From the cell containing the given text, extract its center point as (x, y) coordinate. 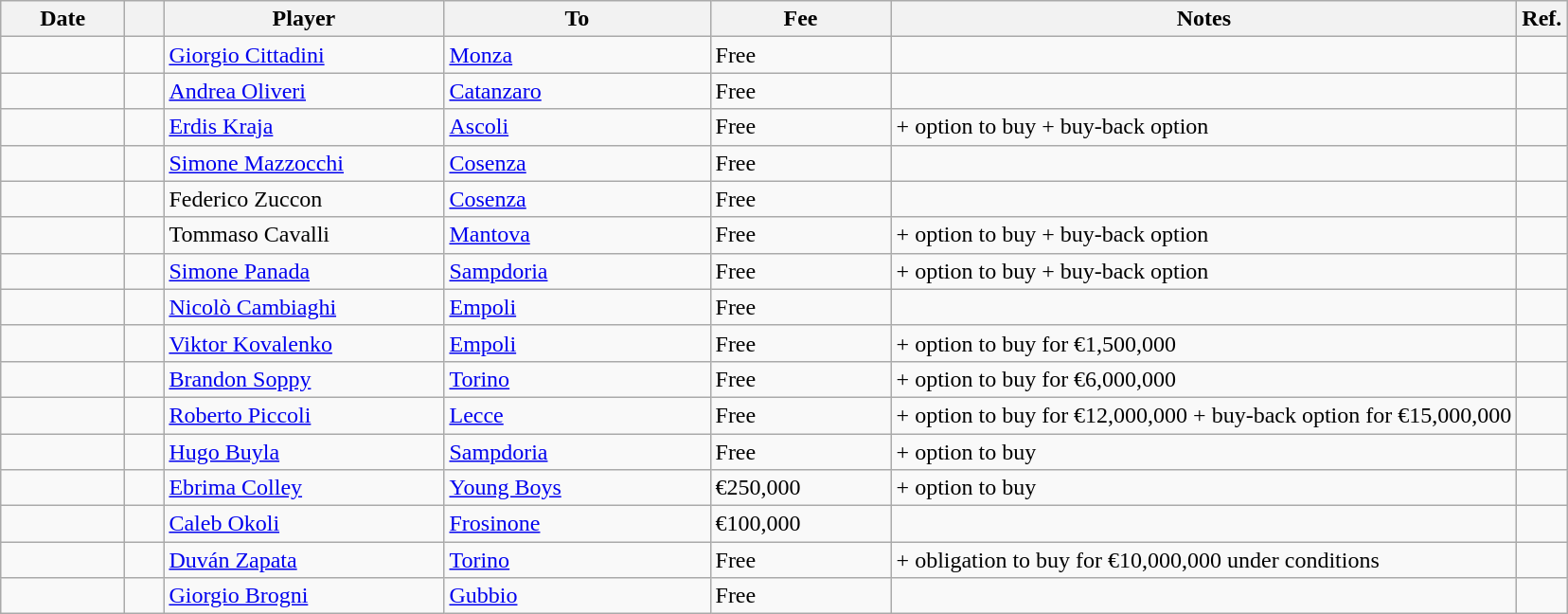
Simone Panada (304, 271)
Date (62, 19)
Caleb Okoli (304, 524)
Viktor Kovalenko (304, 343)
Mantova (578, 235)
Monza (578, 55)
Ascoli (578, 127)
Duván Zapata (304, 560)
Simone Mazzocchi (304, 163)
+ option to buy for €6,000,000 (1204, 379)
To (578, 19)
€100,000 (801, 524)
Brandon Soppy (304, 379)
Roberto Piccoli (304, 415)
Tommaso Cavalli (304, 235)
Andrea Oliveri (304, 91)
Player (304, 19)
Catanzaro (578, 91)
Giorgio Cittadini (304, 55)
Young Boys (578, 488)
+ option to buy for €1,500,000 (1204, 343)
Notes (1204, 19)
Nicolò Cambiaghi (304, 307)
Lecce (578, 415)
Gubbio (578, 596)
Ref. (1541, 19)
Fee (801, 19)
+ option to buy for €12,000,000 + buy-back option for €15,000,000 (1204, 415)
Federico Zuccon (304, 199)
Erdis Kraja (304, 127)
Hugo Buyla (304, 452)
€250,000 (801, 488)
+ obligation to buy for €10,000,000 under conditions (1204, 560)
Frosinone (578, 524)
Giorgio Brogni (304, 596)
Ebrima Colley (304, 488)
